For the text-containing cell, return its midpoint in [X, Y] coordinate format. 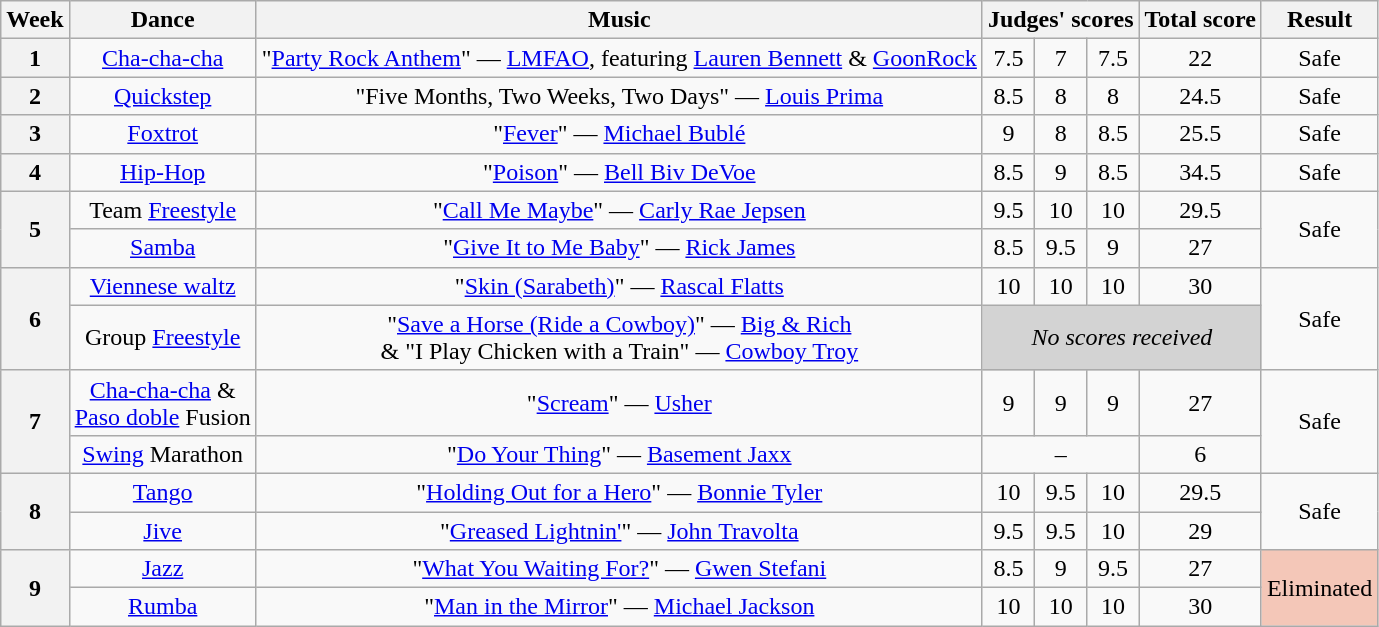
"Poison" — Bell Biv DeVoe [619, 172]
Swing Marathon [162, 454]
Foxtrot [162, 134]
"Greased Lightnin'" — John Travolta [619, 531]
"Skin (Sarabeth)" — Rascal Flatts [619, 286]
4 [35, 172]
25.5 [1200, 134]
"Call Me Maybe" — Carly Rae Jepsen [619, 210]
Week [35, 20]
"Save a Horse (Ride a Cowboy)" — Big & Rich& "I Play Chicken with a Train" — Cowboy Troy [619, 338]
Rumba [162, 607]
Team Freestyle [162, 210]
"Man in the Mirror" — Michael Jackson [619, 607]
1 [35, 58]
Cha-cha-cha &Paso doble Fusion [162, 402]
Samba [162, 248]
"Fever" — Michael Bublé [619, 134]
24.5 [1200, 96]
Tango [162, 492]
29 [1200, 531]
Cha-cha-cha [162, 58]
"Five Months, Two Weeks, Two Days" — Louis Prima [619, 96]
Quickstep [162, 96]
"Do Your Thing" — Basement Jaxx [619, 454]
34.5 [1200, 172]
Music [619, 20]
– [1060, 454]
"Holding Out for a Hero" — Bonnie Tyler [619, 492]
"What You Waiting For?" — Gwen Stefani [619, 569]
Hip-Hop [162, 172]
Eliminated [1319, 588]
"Party Rock Anthem" — LMFAO, featuring Lauren Bennett & GoonRock [619, 58]
Total score [1200, 20]
"Scream" — Usher [619, 402]
2 [35, 96]
Viennese waltz [162, 286]
22 [1200, 58]
Result [1319, 20]
"Give It to Me Baby" — Rick James [619, 248]
Jive [162, 531]
Group Freestyle [162, 338]
Jazz [162, 569]
Judges' scores [1060, 20]
No scores received [1122, 338]
5 [35, 229]
3 [35, 134]
Dance [162, 20]
